Search for the cell housing the specified text and yield its [X, Y] center coordinate. 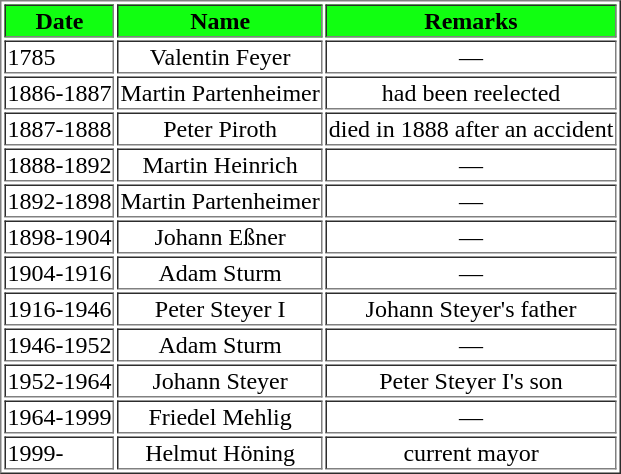
Peter Steyer I [220, 308]
1887-1888 [59, 128]
Johann Steyer's father [472, 308]
died in 1888 after an accident [472, 128]
1785 [59, 56]
Friedel Mehlig [220, 416]
Helmut Höning [220, 452]
Johann Eßner [220, 236]
1952-1964 [59, 380]
current mayor [472, 452]
1904-1916 [59, 272]
1888-1892 [59, 164]
1886-1887 [59, 92]
Remarks [472, 20]
had been reelected [472, 92]
Valentin Feyer [220, 56]
1999- [59, 452]
1946-1952 [59, 344]
1898-1904 [59, 236]
1916-1946 [59, 308]
Johann Steyer [220, 380]
1892-1898 [59, 200]
1964-1999 [59, 416]
Martin Heinrich [220, 164]
Peter Piroth [220, 128]
Date [59, 20]
Peter Steyer I's son [472, 380]
Name [220, 20]
